Locate the cell with the specified text and output its [X, Y] center coordinate. 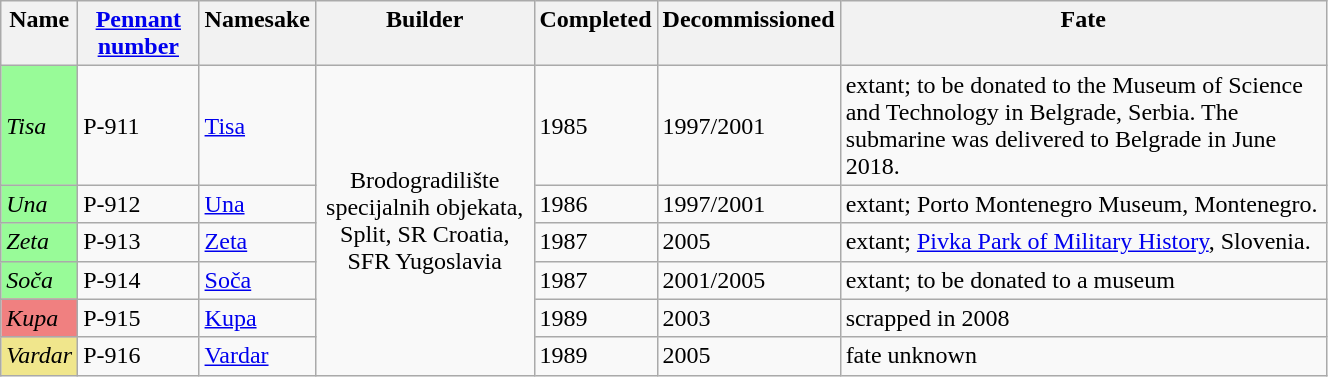
P-916 [138, 356]
P-911 [138, 126]
Pennant number [138, 34]
1985 [596, 126]
P-913 [138, 242]
Decommissioned [748, 34]
P-914 [138, 280]
P-912 [138, 204]
extant; Pivka Park of Military History, Slovenia. [1083, 242]
Brodogradilište specijalnih objekata,Split, SR Croatia, SFR Yugoslavia [424, 220]
1986 [596, 204]
extant; Porto Montenegro Museum, Montenegro. [1083, 204]
Name [40, 34]
scrapped in 2008 [1083, 318]
Fate [1083, 34]
Builder [424, 34]
2001/2005 [748, 280]
fate unknown [1083, 356]
2003 [748, 318]
extant; to be donated to a museum [1083, 280]
Namesake [257, 34]
P-915 [138, 318]
Completed [596, 34]
extant; to be donated to the Museum of Science and Technology in Belgrade, Serbia. The submarine was delivered to Belgrade in June 2018. [1083, 126]
